Extract the (X, Y) coordinate from the center of the cell holding the provided text.  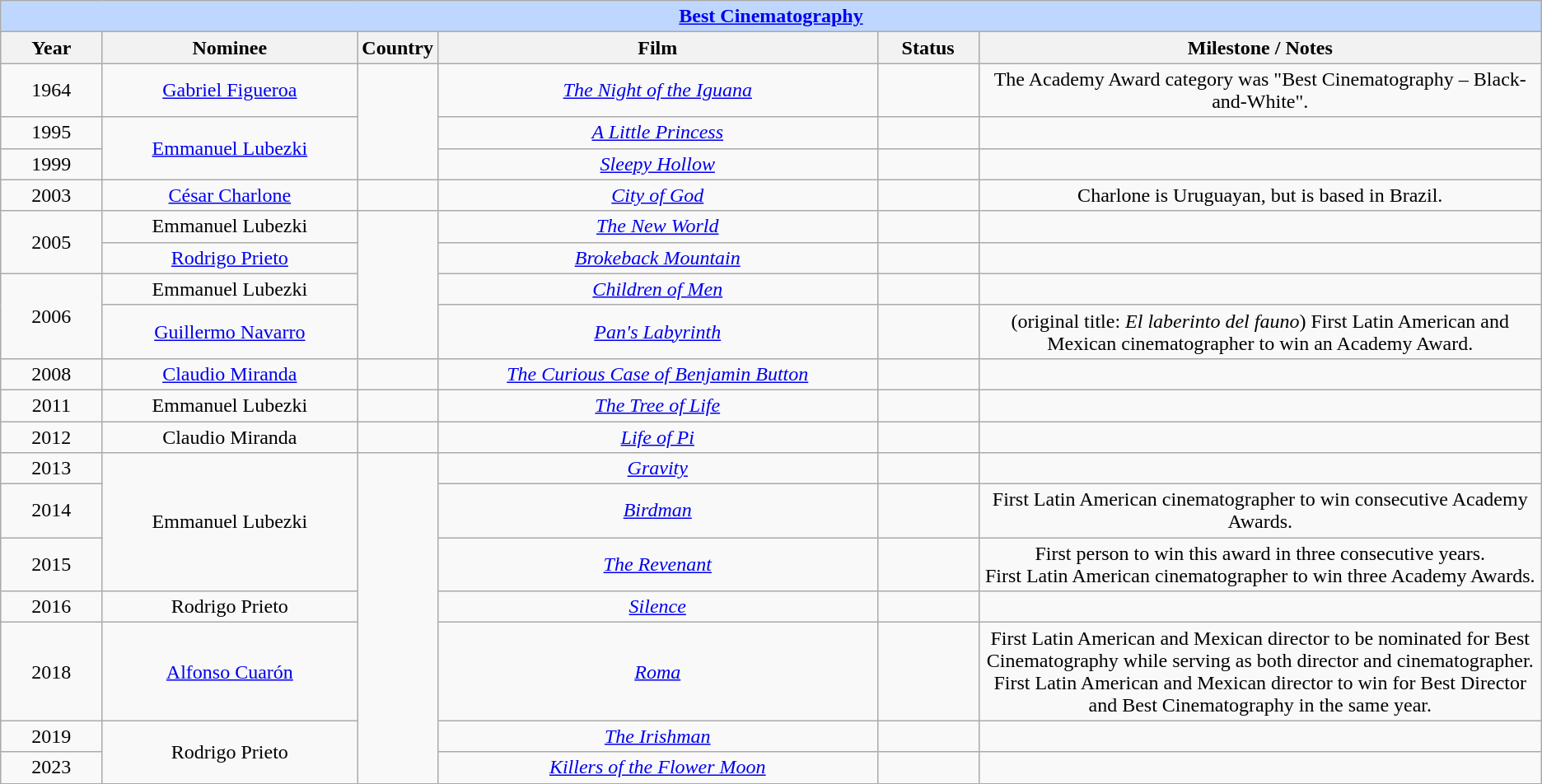
Silence (657, 607)
First person to win this award in three consecutive years.First Latin American cinematographer to win three Academy Awards. (1260, 565)
Children of Men (657, 289)
2003 (51, 195)
Gabriel Figueroa (230, 91)
Pan's Labyrinth (657, 331)
Brokeback Mountain (657, 258)
First Latin American cinematographer to win consecutive Academy Awards. (1260, 511)
1995 (51, 133)
2015 (51, 565)
2016 (51, 607)
2005 (51, 242)
The Revenant (657, 565)
Sleepy Hollow (657, 164)
2006 (51, 316)
Charlone is Uruguayan, but is based in Brazil. (1260, 195)
Status (928, 48)
2013 (51, 469)
Life of Pi (657, 437)
Film (657, 48)
Alfonso Cuarón (230, 672)
Roma (657, 672)
1999 (51, 164)
The Tree of Life (657, 405)
(original title: El laberinto del fauno) First Latin American and Mexican cinematographer to win an Academy Award. (1260, 331)
Nominee (230, 48)
Killers of the Flower Moon (657, 768)
1964 (51, 91)
The Irishman (657, 736)
Year (51, 48)
The Curious Case of Benjamin Button (657, 374)
Gravity (657, 469)
Milestone / Notes (1260, 48)
Birdman (657, 511)
The Night of the Iguana (657, 91)
Guillermo Navarro (230, 331)
The Academy Award category was "Best Cinematography – Black-and-White". (1260, 91)
A Little Princess (657, 133)
Country (398, 48)
2011 (51, 405)
2023 (51, 768)
The New World (657, 226)
2012 (51, 437)
2018 (51, 672)
Best Cinematography (771, 16)
César Charlone (230, 195)
2019 (51, 736)
2008 (51, 374)
2014 (51, 511)
City of God (657, 195)
